For the text-containing cell, return its midpoint in [X, Y] coordinate format. 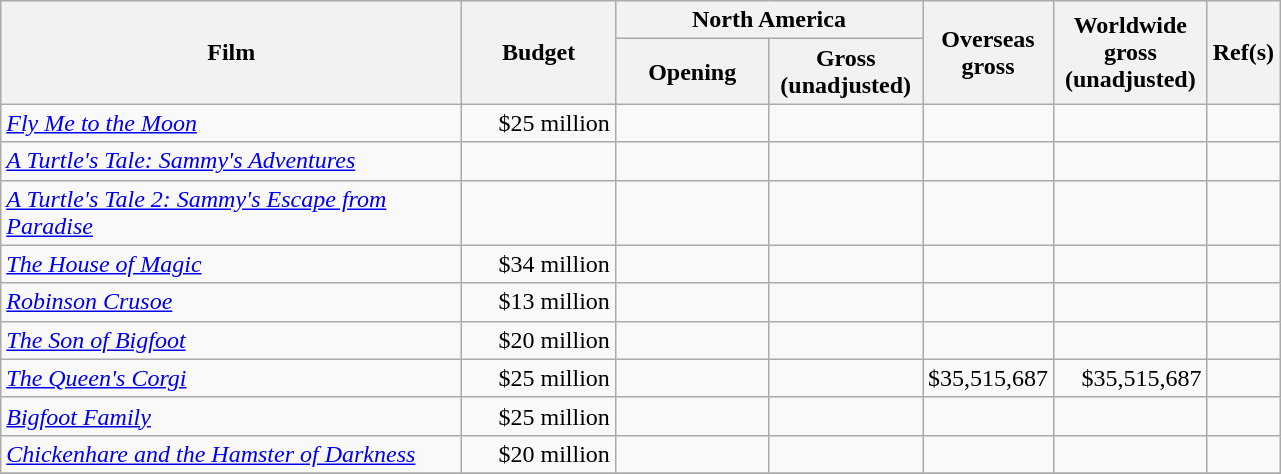
The House of Magic [232, 264]
The Queen's Corgi [232, 378]
Chickenhare and the Hamster of Darkness [232, 454]
Film [232, 52]
Opening [692, 72]
Gross(unadjusted) [846, 72]
Budget [539, 52]
The Son of Bigfoot [232, 340]
A Turtle's Tale: Sammy's Adventures [232, 161]
Overseasgross [988, 52]
Worldwide gross(unadjusted) [1131, 52]
$13 million [539, 302]
Bigfoot Family [232, 416]
North America [768, 20]
Robinson Crusoe [232, 302]
Ref(s) [1243, 52]
Fly Me to the Moon [232, 123]
$34 million [539, 264]
A Turtle's Tale 2: Sammy's Escape from Paradise [232, 212]
